Extract the [x, y] coordinate from the center of the cell holding the provided text.  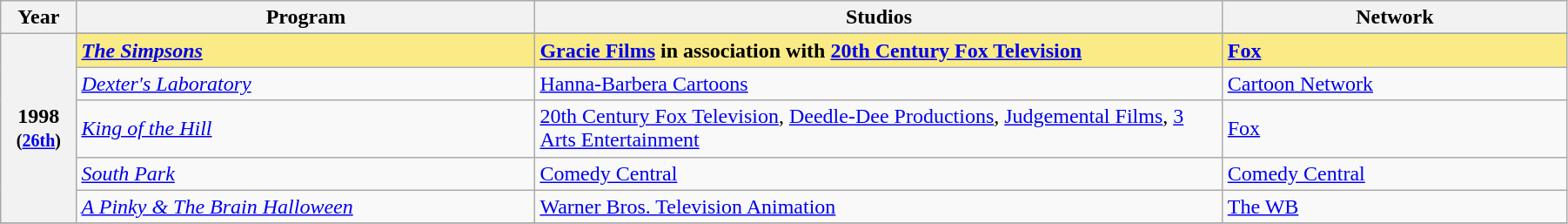
The WB [1394, 207]
South Park [306, 173]
Year [38, 17]
Warner Bros. Television Animation [879, 207]
Network [1394, 17]
Dexter's Laboratory [306, 84]
Gracie Films in association with 20th Century Fox Television [879, 51]
Cartoon Network [1394, 84]
Hanna-Barbera Cartoons [879, 84]
1998 (26th) [38, 129]
Program [306, 17]
The Simpsons [306, 51]
Studios [879, 17]
20th Century Fox Television, Deedle-Dee Productions, Judgemental Films, 3 Arts Entertainment [879, 129]
King of the Hill [306, 129]
A Pinky & The Brain Halloween [306, 207]
